Search for the cell housing the specified text and yield its [X, Y] center coordinate. 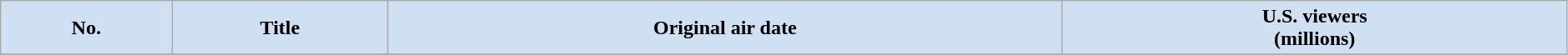
Title [281, 28]
No. [87, 28]
Original air date [725, 28]
U.S. viewers(millions) [1315, 28]
